Determine the (x, y) coordinate at the center of the cell enclosing the given text.  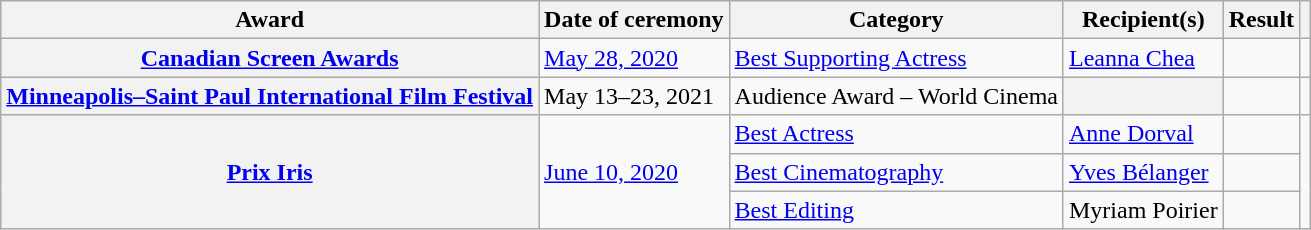
Award (270, 20)
Audience Award – World Cinema (896, 96)
Best Editing (896, 210)
Result (1261, 20)
May 13–23, 2021 (634, 96)
June 10, 2020 (634, 172)
Prix Iris (270, 172)
Canadian Screen Awards (270, 58)
Anne Dorval (1143, 134)
Best Actress (896, 134)
Best Cinematography (896, 172)
Yves Bélanger (1143, 172)
Leanna Chea (1143, 58)
Minneapolis–Saint Paul International Film Festival (270, 96)
Category (896, 20)
May 28, 2020 (634, 58)
Best Supporting Actress (896, 58)
Myriam Poirier (1143, 210)
Recipient(s) (1143, 20)
Date of ceremony (634, 20)
